From the cell containing the given text, extract its center point as [x, y] coordinate. 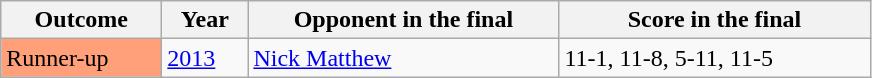
11-1, 11-8, 5-11, 11-5 [714, 58]
2013 [205, 58]
Opponent in the final [404, 20]
Runner-up [82, 58]
Outcome [82, 20]
Year [205, 20]
Score in the final [714, 20]
Nick Matthew [404, 58]
